From the cell containing the given text, extract its center point as (X, Y) coordinate. 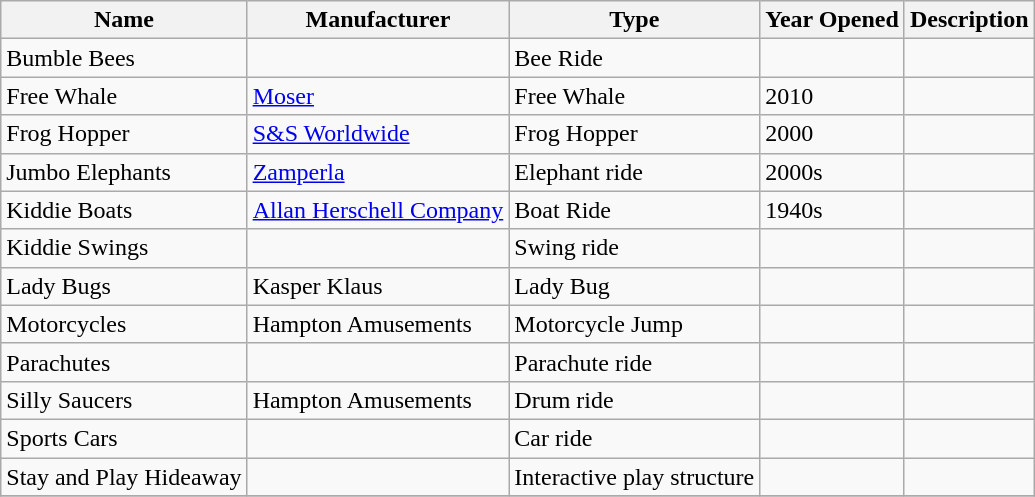
Moser (378, 96)
Interactive play structure (634, 477)
Car ride (634, 438)
2000s (832, 172)
Lady Bugs (124, 286)
Silly Saucers (124, 400)
1940s (832, 210)
Year Opened (832, 20)
Kasper Klaus (378, 286)
Sports Cars (124, 438)
Swing ride (634, 248)
Kiddie Swings (124, 248)
Type (634, 20)
Description (969, 20)
2000 (832, 134)
Motorcycle Jump (634, 324)
Allan Herschell Company (378, 210)
Drum ride (634, 400)
Parachutes (124, 362)
2010 (832, 96)
Zamperla (378, 172)
S&S Worldwide (378, 134)
Jumbo Elephants (124, 172)
Kiddie Boats (124, 210)
Bee Ride (634, 58)
Elephant ride (634, 172)
Name (124, 20)
Boat Ride (634, 210)
Manufacturer (378, 20)
Motorcycles (124, 324)
Lady Bug (634, 286)
Parachute ride (634, 362)
Bumble Bees (124, 58)
Stay and Play Hideaway (124, 477)
